Search for the cell housing the specified text and yield its [x, y] center coordinate. 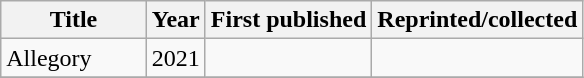
Title [74, 20]
Reprinted/collected [478, 20]
2021 [176, 58]
Allegory [74, 58]
Year [176, 20]
First published [288, 20]
